Extract the [X, Y] coordinate from the center of the cell holding the provided text.  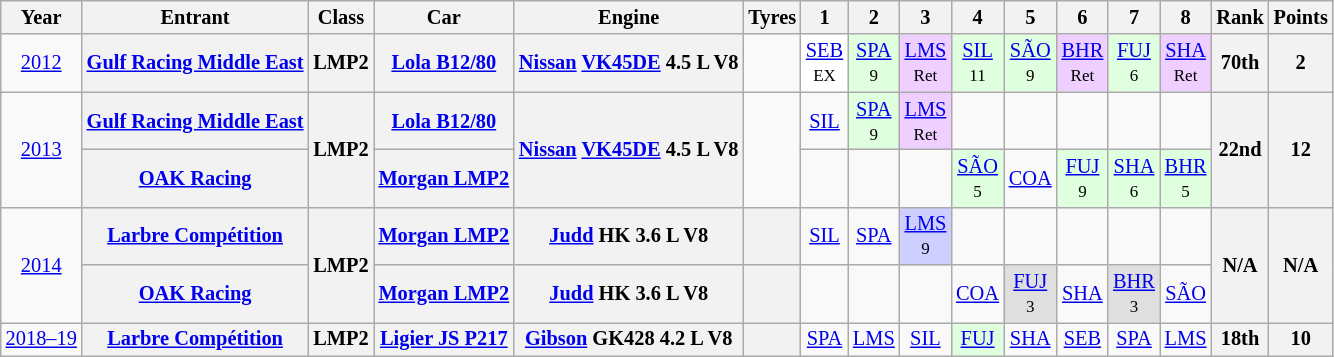
2013 [42, 150]
Entrant [196, 17]
FUJ3 [1030, 294]
3 [926, 17]
18th [1240, 339]
SHARet [1186, 63]
SHA6 [1134, 178]
Class [340, 17]
Ligier JS P217 [444, 339]
2014 [42, 264]
SÃO5 [978, 178]
BHRRet [1083, 63]
FUJ6 [1134, 63]
5 [1030, 17]
Engine [628, 17]
4 [978, 17]
8 [1186, 17]
SEB [1083, 339]
Year [42, 17]
2018–19 [42, 339]
70th [1240, 63]
10 [1301, 339]
SEBEX [824, 63]
Rank [1240, 17]
BHR5 [1186, 178]
FUJ [978, 339]
1 [824, 17]
Car [444, 17]
12 [1301, 150]
LMS 9 [926, 236]
Gibson GK428 4.2 L V8 [628, 339]
FUJ9 [1083, 178]
BHR3 [1134, 294]
Points [1301, 17]
22nd [1240, 150]
7 [1134, 17]
SÃO9 [1030, 63]
Tyres [772, 17]
SÃO [1186, 294]
2012 [42, 63]
SIL11 [978, 63]
6 [1083, 17]
